Pinpoint the cell where the given text exists, returning its (X, Y) midpoint coordinate. 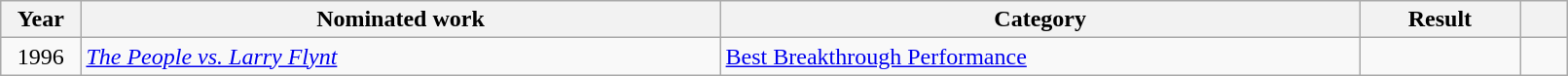
The People vs. Larry Flynt (401, 57)
1996 (41, 57)
Nominated work (401, 19)
Year (41, 19)
Result (1440, 19)
Category (1039, 19)
Best Breakthrough Performance (1039, 57)
